Search for the cell housing the specified text and yield its [x, y] center coordinate. 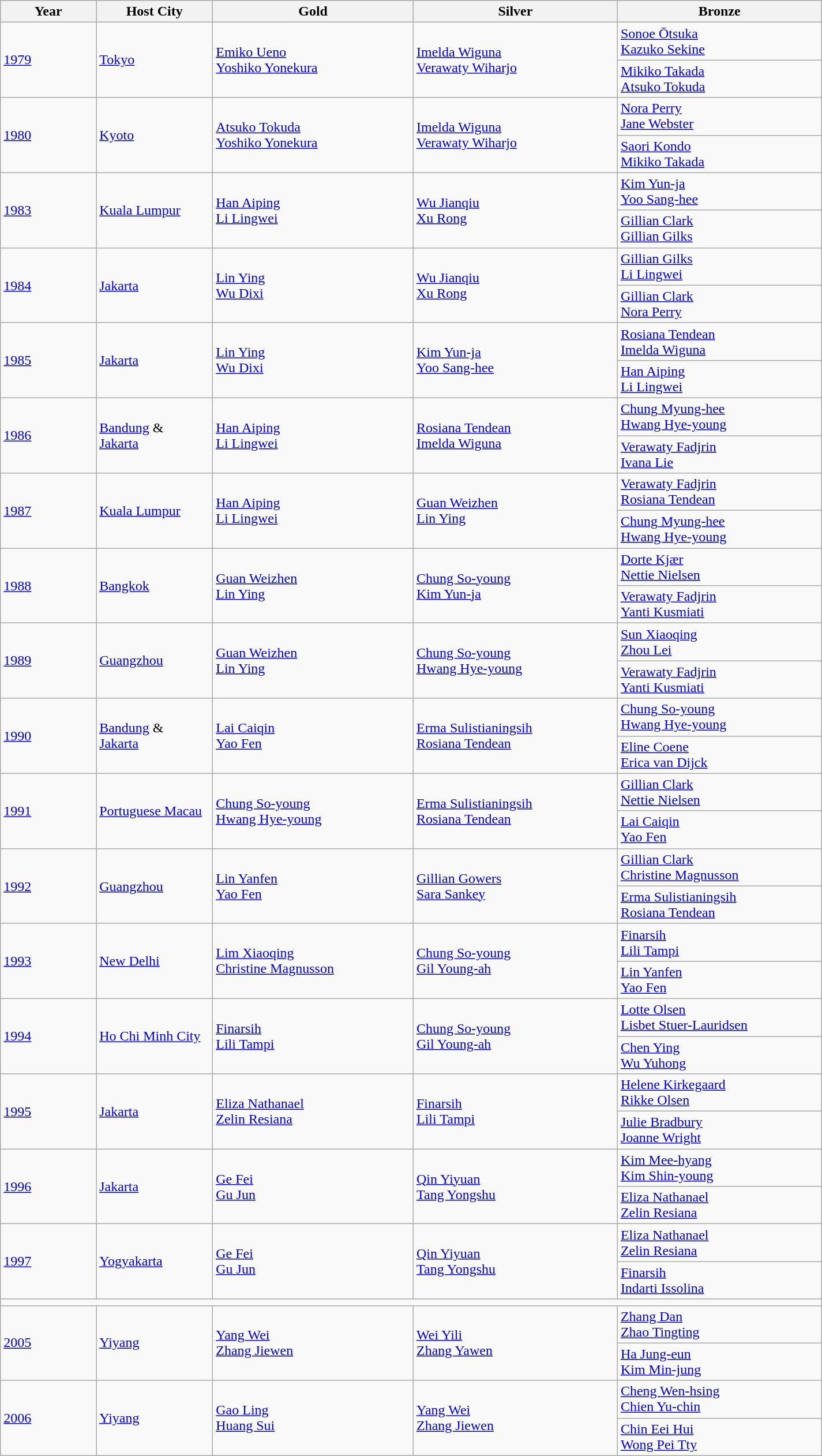
Gillian Clark Nettie Nielsen [719, 792]
Year [48, 12]
1987 [48, 511]
Lim Xiaoqing Christine Magnusson [313, 961]
Wei Yili Zhang Yawen [515, 1343]
2005 [48, 1343]
1979 [48, 60]
Gillian Gowers Sara Sankey [515, 886]
1985 [48, 360]
1988 [48, 586]
Bangkok [155, 586]
1996 [48, 1186]
Yogyakarta [155, 1262]
Zhang Dan Zhao Tingting [719, 1324]
New Delhi [155, 961]
Atsuko Tokuda Yoshiko Yonekura [313, 135]
Gillian Gilks Li Lingwei [719, 267]
1980 [48, 135]
Sun Xiaoqing Zhou Lei [719, 642]
Chung So-young Kim Yun-ja [515, 586]
Julie Bradbury Joanne Wright [719, 1130]
1983 [48, 210]
Chen Ying Wu Yuhong [719, 1055]
Gillian Clark Nora Perry [719, 304]
1995 [48, 1111]
Dorte Kjær Nettie Nielsen [719, 567]
Ha Jung-eun Kim Min-jung [719, 1362]
Saori Kondo Mikiko Takada [719, 154]
1997 [48, 1262]
Gold [313, 12]
1986 [48, 435]
1990 [48, 736]
1994 [48, 1036]
Eline Coene Erica van Dijck [719, 755]
1989 [48, 661]
Cheng Wen-hsing Chien Yu-chin [719, 1399]
Gao Ling Huang Sui [313, 1418]
1992 [48, 886]
Lotte Olsen Lisbet Stuer-Lauridsen [719, 1017]
Emiko Ueno Yoshiko Yonekura [313, 60]
Finarsih Indarti Issolina [719, 1280]
1993 [48, 961]
Kyoto [155, 135]
Ho Chi Minh City [155, 1036]
Kim Mee-hyang Kim Shin-young [719, 1168]
Verawaty Fadjrin Ivana Lie [719, 454]
Silver [515, 12]
Tokyo [155, 60]
2006 [48, 1418]
Helene Kirkegaard Rikke Olsen [719, 1093]
Nora Perry Jane Webster [719, 117]
Portuguese Macau [155, 811]
Host City [155, 12]
Chin Eei Hui Wong Pei Tty [719, 1437]
1991 [48, 811]
Gillian Clark Gillian Gilks [719, 229]
1984 [48, 285]
Verawaty Fadjrin Rosiana Tendean [719, 492]
Gillian Clark Christine Magnusson [719, 867]
Bronze [719, 12]
Mikiko Takada Atsuko Tokuda [719, 78]
Sonoe Ōtsuka Kazuko Sekine [719, 42]
